From the cell containing the given text, extract its center point as [x, y] coordinate. 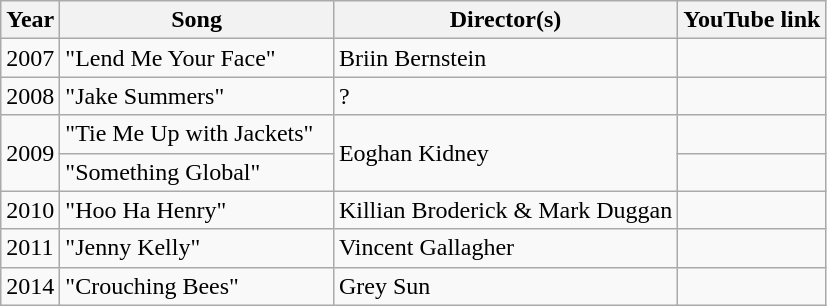
Eoghan Kidney [505, 153]
Song [197, 20]
Director(s) [505, 20]
2009 [30, 153]
Briin Bernstein [505, 58]
YouTube link [752, 20]
2008 [30, 96]
"Hoo Ha Henry" [197, 210]
Killian Broderick & Mark Duggan [505, 210]
"Tie Me Up with Jackets" [197, 134]
"Jake Summers" [197, 96]
Grey Sun [505, 286]
Year [30, 20]
"Crouching Bees" [197, 286]
"Something Global" [197, 172]
2011 [30, 248]
? [505, 96]
2010 [30, 210]
2007 [30, 58]
"Lend Me Your Face" [197, 58]
"Jenny Kelly" [197, 248]
Vincent Gallagher [505, 248]
2014 [30, 286]
